Return the (X, Y) coordinate for the center point of the cell that contains the specified text.  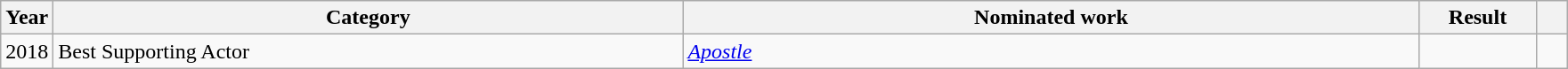
Apostle (1051, 51)
Result (1478, 18)
2018 (27, 51)
Year (27, 18)
Best Supporting Actor (369, 51)
Nominated work (1051, 18)
Category (369, 18)
